Return the [X, Y] coordinate for the center point of the cell that contains the specified text.  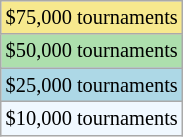
$50,000 tournaments [92, 51]
$75,000 tournaments [92, 17]
$10,000 tournaments [92, 118]
$25,000 tournaments [92, 85]
